Search for the cell housing the specified text and yield its (x, y) center coordinate. 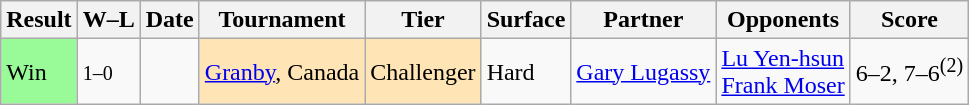
Gary Lugassy (644, 72)
Partner (644, 20)
Challenger (423, 72)
Tier (423, 20)
Result (39, 20)
Granby, Canada (282, 72)
Hard (526, 72)
Win (39, 72)
Score (909, 20)
W–L (108, 20)
Date (170, 20)
1–0 (108, 72)
Tournament (282, 20)
6–2, 7–6(2) (909, 72)
Opponents (783, 20)
Surface (526, 20)
Lu Yen-hsun Frank Moser (783, 72)
